For the text-containing cell, return its midpoint in (x, y) coordinate format. 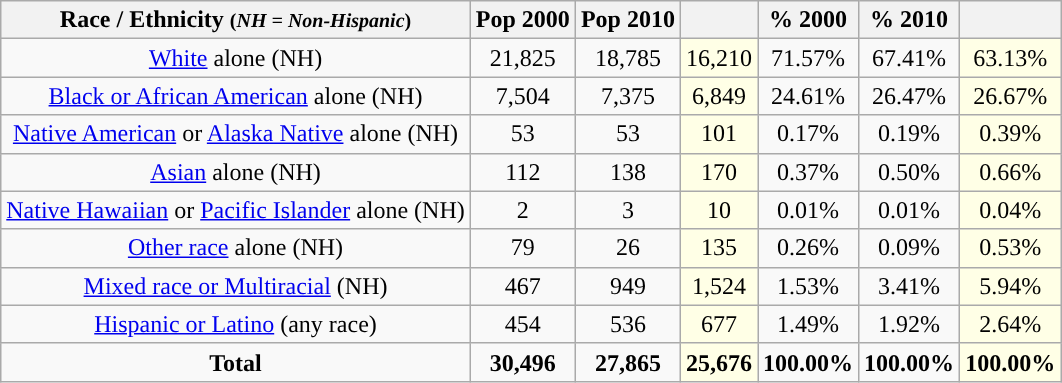
Other race alone (NH) (236, 248)
White alone (NH) (236, 58)
26.47% (910, 96)
10 (718, 210)
7,504 (522, 96)
Black or African American alone (NH) (236, 96)
3 (628, 210)
30,496 (522, 362)
0.53% (1010, 248)
677 (718, 324)
0.39% (1010, 134)
3.41% (910, 286)
71.57% (808, 58)
0.50% (910, 172)
24.61% (808, 96)
Native Hawaiian or Pacific Islander alone (NH) (236, 210)
6,849 (718, 96)
1.49% (808, 324)
536 (628, 324)
% 2010 (910, 20)
27,865 (628, 362)
63.13% (1010, 58)
79 (522, 248)
0.26% (808, 248)
Hispanic or Latino (any race) (236, 324)
112 (522, 172)
67.41% (910, 58)
26.67% (1010, 96)
Pop 2010 (628, 20)
1.53% (808, 286)
Pop 2000 (522, 20)
0.17% (808, 134)
101 (718, 134)
170 (718, 172)
0.37% (808, 172)
0.09% (910, 248)
0.66% (1010, 172)
0.19% (910, 134)
7,375 (628, 96)
Total (236, 362)
21,825 (522, 58)
1,524 (718, 286)
135 (718, 248)
5.94% (1010, 286)
Race / Ethnicity (NH = Non-Hispanic) (236, 20)
Mixed race or Multiracial (NH) (236, 286)
Native American or Alaska Native alone (NH) (236, 134)
467 (522, 286)
2.64% (1010, 324)
26 (628, 248)
18,785 (628, 58)
16,210 (718, 58)
25,676 (718, 362)
1.92% (910, 324)
0.04% (1010, 210)
2 (522, 210)
138 (628, 172)
Asian alone (NH) (236, 172)
% 2000 (808, 20)
454 (522, 324)
949 (628, 286)
